Return the [X, Y] coordinate for the center point of the cell that contains the specified text.  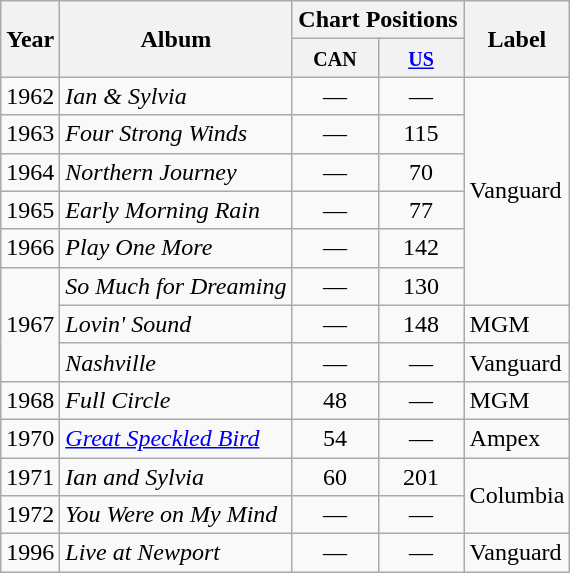
54 [335, 438]
201 [421, 477]
Year [30, 39]
1970 [30, 438]
You Were on My Mind [176, 515]
1964 [30, 172]
1963 [30, 134]
1971 [30, 477]
1996 [30, 553]
1972 [30, 515]
48 [335, 400]
77 [421, 210]
Ian and Sylvia [176, 477]
So Much for Dreaming [176, 286]
Columbia [517, 496]
130 [421, 286]
1962 [30, 96]
Northern Journey [176, 172]
Lovin' Sound [176, 324]
Nashville [176, 362]
148 [421, 324]
1967 [30, 324]
Four Strong Winds [176, 134]
142 [421, 248]
Live at Newport [176, 553]
Album [176, 39]
US [421, 58]
Ampex [517, 438]
1966 [30, 248]
Play One More [176, 248]
Ian & Sylvia [176, 96]
Chart Positions [378, 20]
CAN [335, 58]
60 [335, 477]
70 [421, 172]
1968 [30, 400]
Early Morning Rain [176, 210]
Label [517, 39]
Great Speckled Bird [176, 438]
1965 [30, 210]
115 [421, 134]
Full Circle [176, 400]
